Return the [x, y] coordinate for the center point of the cell that contains the specified text.  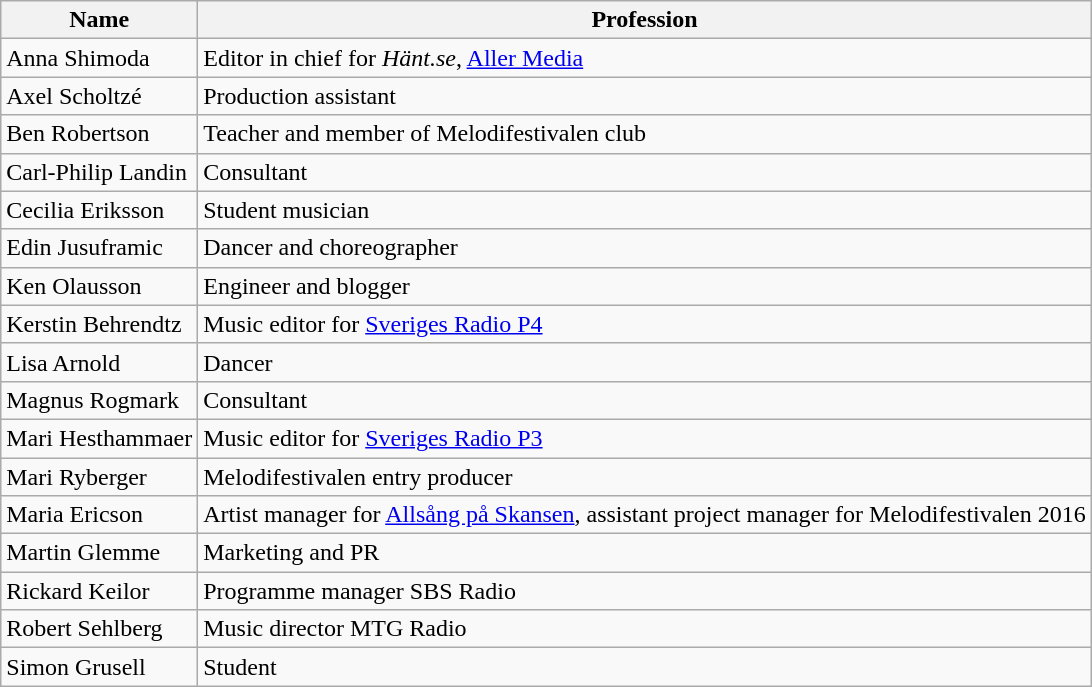
Dancer and choreographer [645, 248]
Student [645, 667]
Production assistant [645, 96]
Carl-Philip Landin [100, 172]
Name [100, 20]
Teacher and member of Melodifestivalen club [645, 134]
Ben Robertson [100, 134]
Music director MTG Radio [645, 629]
Editor in chief for Hänt.se, Aller Media [645, 58]
Anna Shimoda [100, 58]
Martin Glemme [100, 553]
Music editor for Sveriges Radio P3 [645, 438]
Music editor for Sveriges Radio P4 [645, 324]
Marketing and PR [645, 553]
Lisa Arnold [100, 362]
Artist manager for Allsång på Skansen, assistant project manager for Melodifestivalen 2016 [645, 515]
Kerstin Behrendtz [100, 324]
Edin Jusuframic [100, 248]
Mari Ryberger [100, 477]
Axel Scholtzé [100, 96]
Melodifestivalen entry producer [645, 477]
Cecilia Eriksson [100, 210]
Engineer and blogger [645, 286]
Student musician [645, 210]
Profession [645, 20]
Robert Sehlberg [100, 629]
Dancer [645, 362]
Mari Hesthammaer [100, 438]
Maria Ericson [100, 515]
Ken Olausson [100, 286]
Rickard Keilor [100, 591]
Simon Grusell [100, 667]
Magnus Rogmark [100, 400]
Programme manager SBS Radio [645, 591]
